Capture the cell that displays the provided text and extract its (x, y) central coordinate. 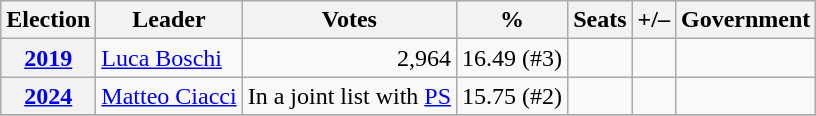
+/– (654, 20)
Government (745, 20)
2024 (48, 96)
2,964 (349, 58)
Votes (349, 20)
In a joint list with PS (349, 96)
Seats (600, 20)
2019 (48, 58)
16.49 (#3) (512, 58)
15.75 (#2) (512, 96)
Matteo Ciacci (169, 96)
Leader (169, 20)
Luca Boschi (169, 58)
% (512, 20)
Election (48, 20)
